Return (X, Y) of the center of cell containing provided text 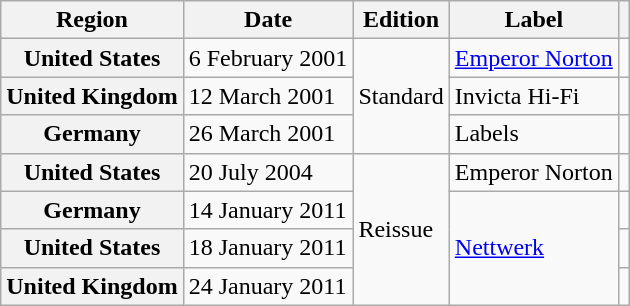
18 January 2011 (268, 248)
Date (268, 20)
Labels (534, 134)
Nettwerk (534, 248)
Reissue (401, 229)
Region (92, 20)
12 March 2001 (268, 96)
20 July 2004 (268, 172)
6 February 2001 (268, 58)
14 January 2011 (268, 210)
Standard (401, 96)
26 March 2001 (268, 134)
24 January 2011 (268, 286)
Label (534, 20)
Edition (401, 20)
Invicta Hi-Fi (534, 96)
